Provide the [X, Y] coordinate of the cell's center where the given text is located.  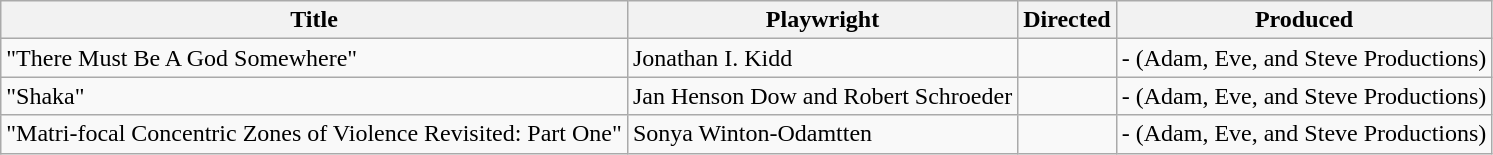
"Matri-focal Concentric Zones of Violence Revisited: Part One" [314, 134]
Sonya Winton-Odamtten [822, 134]
Jan Henson Dow and Robert Schroeder [822, 96]
Jonathan I. Kidd [822, 58]
Produced [1304, 20]
"Shaka" [314, 96]
Directed [1068, 20]
Title [314, 20]
"There Must Be A God Somewhere" [314, 58]
Playwright [822, 20]
